Determine the (X, Y) coordinate at the center of the cell enclosing the given text.  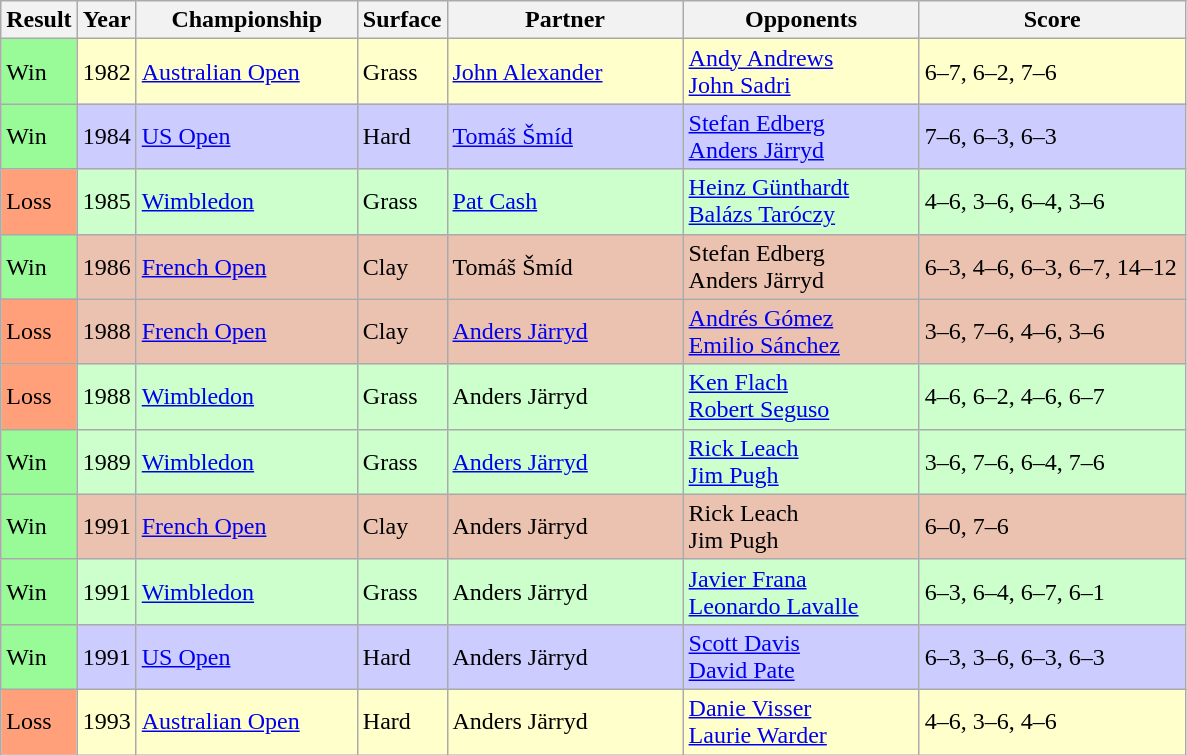
1989 (106, 462)
1984 (106, 136)
Championship (246, 20)
4–6, 3–6, 4–6 (1052, 722)
1993 (106, 722)
7–6, 6–3, 6–3 (1052, 136)
Ken Flach Robert Seguso (801, 396)
1985 (106, 202)
Heinz Günthardt Balázs Taróczy (801, 202)
Result (39, 20)
6–3, 4–6, 6–3, 6–7, 14–12 (1052, 266)
Surface (402, 20)
Javier Frana Leonardo Lavalle (801, 592)
Danie Visser Laurie Warder (801, 722)
6–3, 3–6, 6–3, 6–3 (1052, 656)
3–6, 7–6, 6–4, 7–6 (1052, 462)
John Alexander (565, 72)
Partner (565, 20)
6–0, 7–6 (1052, 526)
1982 (106, 72)
Andy Andrews John Sadri (801, 72)
Opponents (801, 20)
6–3, 6–4, 6–7, 6–1 (1052, 592)
4–6, 6–2, 4–6, 6–7 (1052, 396)
6–7, 6–2, 7–6 (1052, 72)
Pat Cash (565, 202)
Andrés Gómez Emilio Sánchez (801, 332)
4–6, 3–6, 6–4, 3–6 (1052, 202)
3–6, 7–6, 4–6, 3–6 (1052, 332)
1986 (106, 266)
Year (106, 20)
Scott Davis David Pate (801, 656)
Score (1052, 20)
